From the cell containing the given text, extract its center point as [X, Y] coordinate. 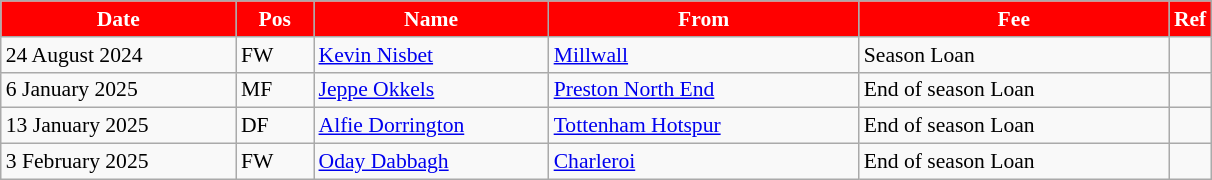
DF [275, 126]
Preston North End [704, 90]
Alfie Dorrington [432, 126]
13 January 2025 [118, 126]
Oday Dabbagh [432, 162]
6 January 2025 [118, 90]
Season Loan [1014, 55]
24 August 2024 [118, 55]
Charleroi [704, 162]
Date [118, 19]
Tottenham Hotspur [704, 126]
Ref [1190, 19]
MF [275, 90]
From [704, 19]
Fee [1014, 19]
3 February 2025 [118, 162]
Jeppe Okkels [432, 90]
Name [432, 19]
Millwall [704, 55]
Pos [275, 19]
Kevin Nisbet [432, 55]
